Output the [X, Y] coordinate of the center of the cell containing the given text.  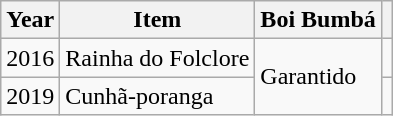
Cunhã-poranga [158, 96]
Rainha do Folclore [158, 58]
Garantido [318, 77]
Boi Bumbá [318, 20]
Year [30, 20]
2019 [30, 96]
Item [158, 20]
2016 [30, 58]
